Capture the cell that displays the provided text and extract its [X, Y] central coordinate. 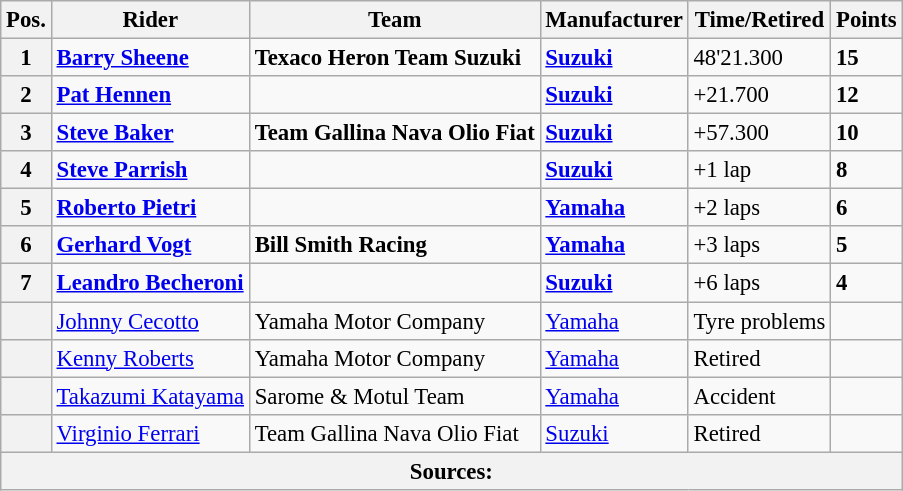
1 [26, 58]
Leandro Becheroni [150, 283]
15 [866, 58]
8 [866, 170]
Takazumi Katayama [150, 396]
Steve Baker [150, 133]
Manufacturer [614, 20]
3 [26, 133]
Roberto Pietri [150, 208]
Points [866, 20]
Pat Hennen [150, 95]
Sources: [452, 471]
Virginio Ferrari [150, 433]
+3 laps [759, 245]
+57.300 [759, 133]
Bill Smith Racing [394, 245]
+1 lap [759, 170]
+2 laps [759, 208]
Time/Retired [759, 20]
Barry Sheene [150, 58]
48'21.300 [759, 58]
Pos. [26, 20]
Team [394, 20]
Tyre problems [759, 321]
2 [26, 95]
Gerhard Vogt [150, 245]
Kenny Roberts [150, 358]
+6 laps [759, 283]
+21.700 [759, 95]
Steve Parrish [150, 170]
Accident [759, 396]
12 [866, 95]
7 [26, 283]
Sarome & Motul Team [394, 396]
Rider [150, 20]
10 [866, 133]
Texaco Heron Team Suzuki [394, 58]
Johnny Cecotto [150, 321]
